Scan for the cell matching the given text and deliver its [X, Y] coordinate at center. 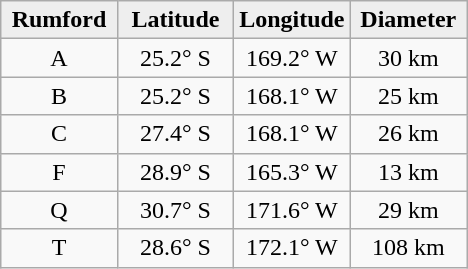
30 km [408, 58]
169.2° W [292, 58]
Rumford [59, 20]
30.7° S [175, 210]
108 km [408, 248]
Longitude [292, 20]
13 km [408, 172]
27.4° S [175, 134]
29 km [408, 210]
B [59, 96]
T [59, 248]
26 km [408, 134]
A [59, 58]
165.3° W [292, 172]
Diameter [408, 20]
172.1° W [292, 248]
171.6° W [292, 210]
C [59, 134]
28.6° S [175, 248]
Q [59, 210]
F [59, 172]
25 km [408, 96]
28.9° S [175, 172]
Latitude [175, 20]
